Scan for the cell matching the given text and deliver its (x, y) coordinate at center. 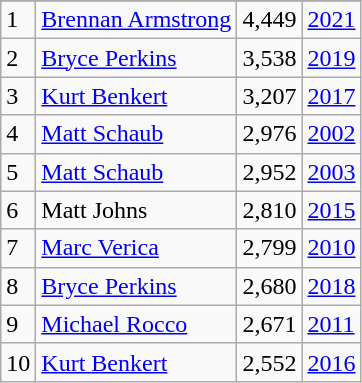
2 (18, 58)
2,952 (270, 172)
6 (18, 210)
2017 (332, 96)
2016 (332, 362)
1 (18, 20)
7 (18, 248)
2,680 (270, 286)
2,799 (270, 248)
4,449 (270, 20)
Marc Verica (136, 248)
2010 (332, 248)
9 (18, 324)
2011 (332, 324)
4 (18, 134)
2,976 (270, 134)
Michael Rocco (136, 324)
2021 (332, 20)
Matt Johns (136, 210)
2,552 (270, 362)
2,671 (270, 324)
2018 (332, 286)
8 (18, 286)
2003 (332, 172)
3,538 (270, 58)
3 (18, 96)
Brennan Armstrong (136, 20)
3,207 (270, 96)
5 (18, 172)
2019 (332, 58)
2,810 (270, 210)
10 (18, 362)
2015 (332, 210)
2002 (332, 134)
